Find where the given text appears and provide that cell's center as [X, Y] coordinate. 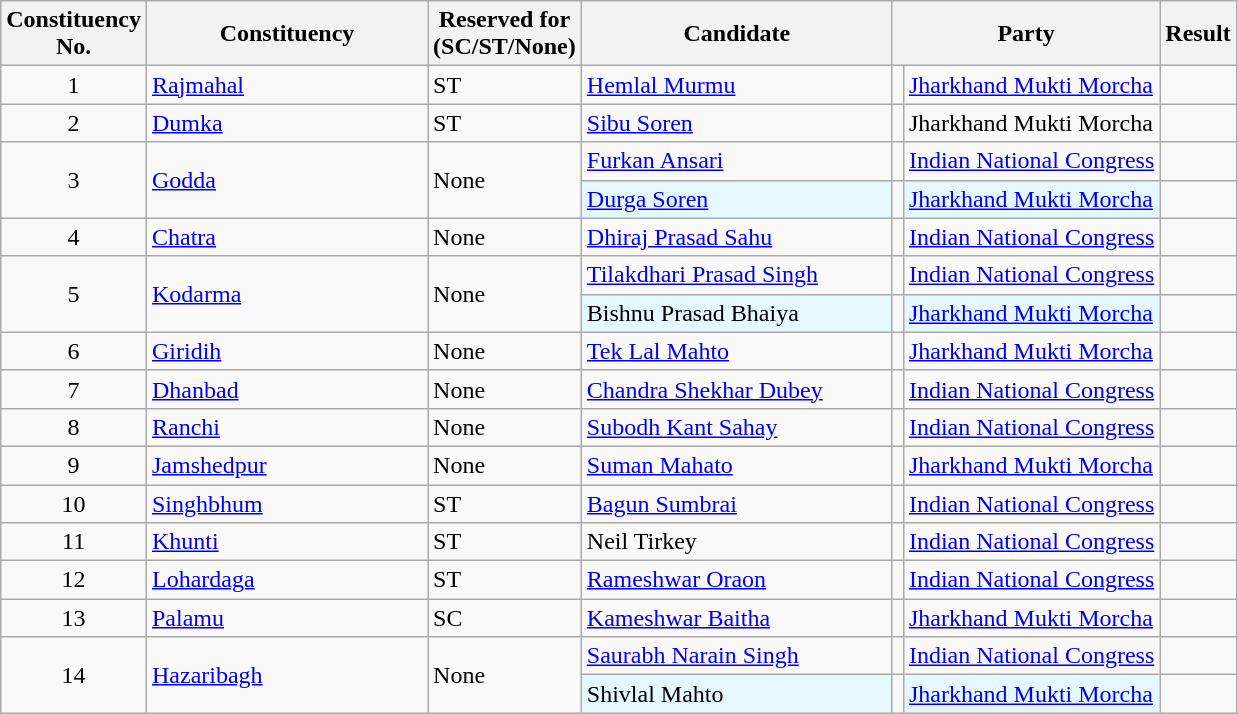
SC [505, 618]
Tilakdhari Prasad Singh [736, 275]
13 [74, 618]
Dumka [286, 123]
Rameshwar Oraon [736, 580]
Furkan Ansari [736, 161]
Jamshedpur [286, 465]
Constituency No. [74, 34]
Godda [286, 180]
7 [74, 389]
Bishnu Prasad Bhaiya [736, 313]
5 [74, 294]
Giridih [286, 351]
Ranchi [286, 427]
Palamu [286, 618]
Rajmahal [286, 85]
4 [74, 237]
Hazaribagh [286, 675]
Subodh Kant Sahay [736, 427]
Chatra [286, 237]
Party [1026, 34]
Hemlal Murmu [736, 85]
9 [74, 465]
8 [74, 427]
1 [74, 85]
Lohardaga [286, 580]
6 [74, 351]
Bagun Sumbrai [736, 503]
Kameshwar Baitha [736, 618]
Singhbhum [286, 503]
Khunti [286, 542]
Chandra Shekhar Dubey [736, 389]
Saurabh Narain Singh [736, 656]
3 [74, 180]
12 [74, 580]
14 [74, 675]
11 [74, 542]
Reserved for(SC/ST/None) [505, 34]
10 [74, 503]
Shivlal Mahto [736, 694]
Durga Soren [736, 199]
Sibu Soren [736, 123]
Neil Tirkey [736, 542]
Tek Lal Mahto [736, 351]
Suman Mahato [736, 465]
Dhiraj Prasad Sahu [736, 237]
Result [1198, 34]
Constituency [286, 34]
2 [74, 123]
Candidate [736, 34]
Kodarma [286, 294]
Dhanbad [286, 389]
